Return the [X, Y] coordinate for the center point of the cell that contains the specified text.  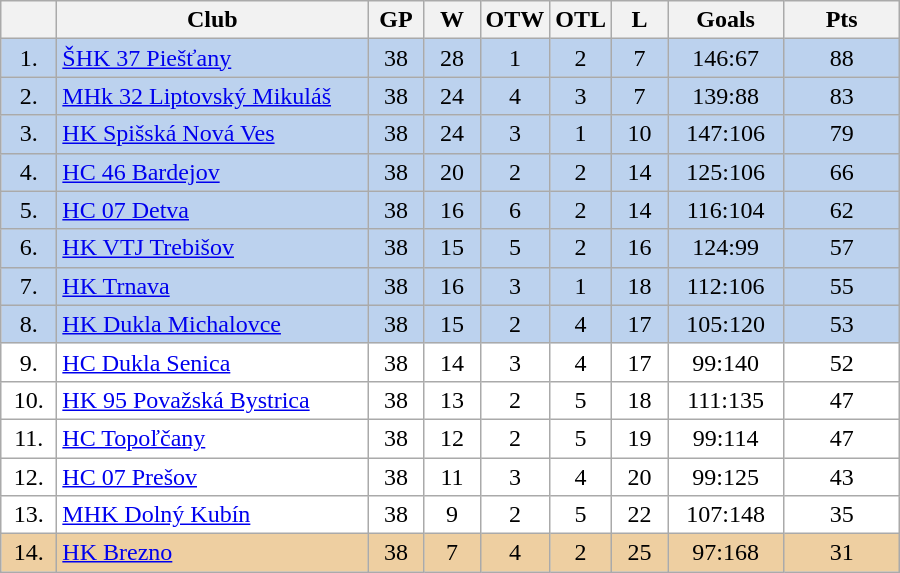
146:67 [726, 58]
43 [842, 477]
14. [29, 553]
11 [452, 477]
116:104 [726, 210]
79 [842, 134]
2. [29, 96]
35 [842, 515]
97:168 [726, 553]
HK VTJ Trebišov [212, 248]
MHk 32 Liptovský Mikuláš [212, 96]
4. [29, 172]
10. [29, 400]
28 [452, 58]
MHK Dolný Kubín [212, 515]
12. [29, 477]
99:140 [726, 362]
Pts [842, 20]
11. [29, 438]
99:114 [726, 438]
OTW [515, 20]
6. [29, 248]
HC 07 Prešov [212, 477]
10 [640, 134]
Goals [726, 20]
HC Dukla Senica [212, 362]
107:148 [726, 515]
9 [452, 515]
147:106 [726, 134]
139:88 [726, 96]
HK Brezno [212, 553]
125:106 [726, 172]
83 [842, 96]
57 [842, 248]
HK 95 Považská Bystrica [212, 400]
22 [640, 515]
111:135 [726, 400]
HC 46 Bardejov [212, 172]
5. [29, 210]
HK Dukla Michalovce [212, 324]
55 [842, 286]
19 [640, 438]
GP [396, 20]
25 [640, 553]
HC Topoľčany [212, 438]
7. [29, 286]
112:106 [726, 286]
52 [842, 362]
13 [452, 400]
88 [842, 58]
W [452, 20]
105:120 [726, 324]
HK Trnava [212, 286]
99:125 [726, 477]
8. [29, 324]
62 [842, 210]
9. [29, 362]
66 [842, 172]
HC 07 Detva [212, 210]
HK Spišská Nová Ves [212, 134]
1. [29, 58]
12 [452, 438]
3. [29, 134]
OTL [581, 20]
31 [842, 553]
ŠHK 37 Piešťany [212, 58]
Club [212, 20]
13. [29, 515]
6 [515, 210]
L [640, 20]
53 [842, 324]
124:99 [726, 248]
